Return (X, Y) of the center of cell containing provided text 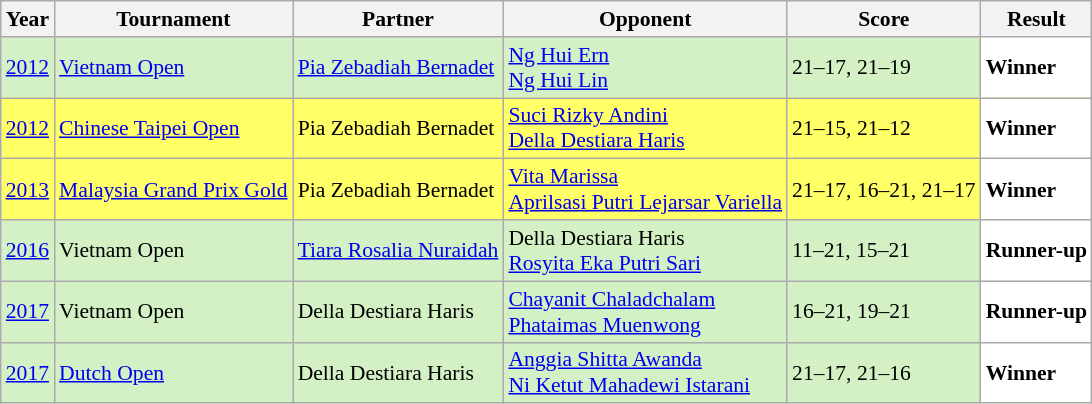
Dutch Open (174, 372)
16–21, 19–21 (884, 312)
11–21, 15–21 (884, 250)
Year (28, 19)
Tiara Rosalia Nuraidah (398, 250)
Score (884, 19)
2016 (28, 250)
Partner (398, 19)
Della Destiara Haris Rosyita Eka Putri Sari (645, 250)
21–17, 21–19 (884, 68)
Ng Hui Ern Ng Hui Lin (645, 68)
21–15, 21–12 (884, 128)
Result (1036, 19)
21–17, 16–21, 21–17 (884, 190)
Tournament (174, 19)
Suci Rizky Andini Della Destiara Haris (645, 128)
Chinese Taipei Open (174, 128)
Malaysia Grand Prix Gold (174, 190)
Opponent (645, 19)
2013 (28, 190)
Anggia Shitta Awanda Ni Ketut Mahadewi Istarani (645, 372)
Chayanit Chaladchalam Phataimas Muenwong (645, 312)
21–17, 21–16 (884, 372)
Vita Marissa Aprilsasi Putri Lejarsar Variella (645, 190)
